Return the (x, y) coordinate for the center point of the cell that contains the specified text.  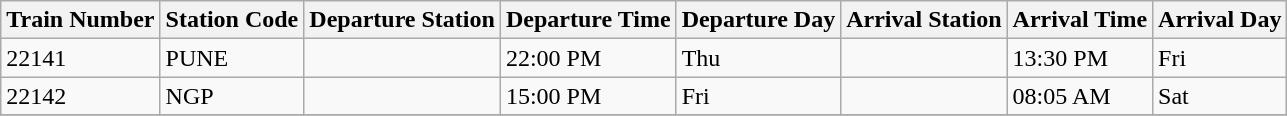
Train Number (80, 20)
15:00 PM (588, 96)
NGP (232, 96)
Sat (1220, 96)
Arrival Day (1220, 20)
Arrival Time (1080, 20)
22141 (80, 58)
Departure Station (402, 20)
Arrival Station (924, 20)
13:30 PM (1080, 58)
22:00 PM (588, 58)
Departure Time (588, 20)
PUNE (232, 58)
Departure Day (758, 20)
08:05 AM (1080, 96)
Station Code (232, 20)
22142 (80, 96)
Thu (758, 58)
